Search for the cell housing the specified text and yield its (x, y) center coordinate. 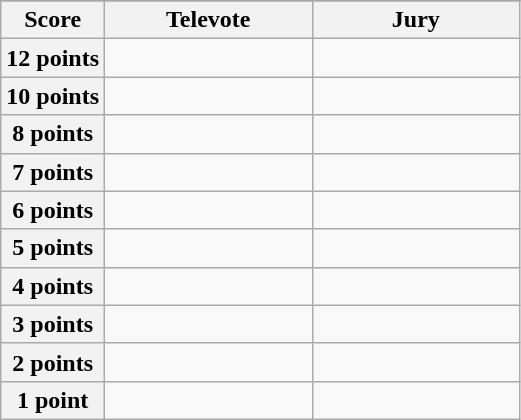
7 points (53, 172)
10 points (53, 96)
1 point (53, 400)
Score (53, 20)
Televote (209, 20)
2 points (53, 362)
Jury (416, 20)
8 points (53, 134)
4 points (53, 286)
6 points (53, 210)
12 points (53, 58)
5 points (53, 248)
3 points (53, 324)
